Determine the [x, y] coordinate at the center of the cell enclosing the given text.  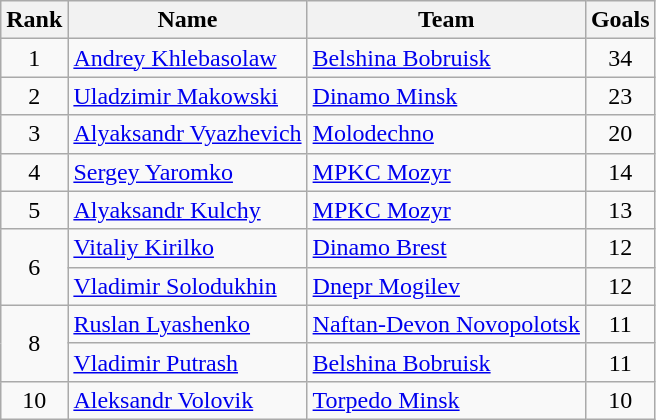
Sergey Yaromko [188, 172]
Uladzimir Makowski [188, 96]
Dnepr Mogilev [446, 286]
8 [34, 343]
Molodechno [446, 134]
3 [34, 134]
1 [34, 58]
Naftan-Devon Novopolotsk [446, 324]
Andrey Khlebasolaw [188, 58]
13 [620, 210]
Alyaksandr Kulchy [188, 210]
Rank [34, 20]
Vladimir Solodukhin [188, 286]
2 [34, 96]
Goals [620, 20]
Vladimir Putrash [188, 362]
Team [446, 20]
Dinamo Minsk [446, 96]
34 [620, 58]
14 [620, 172]
Alyaksandr Vyazhevich [188, 134]
Name [188, 20]
5 [34, 210]
20 [620, 134]
Vitaliy Kirilko [188, 248]
4 [34, 172]
Torpedo Minsk [446, 400]
Dinamo Brest [446, 248]
6 [34, 267]
23 [620, 96]
Aleksandr Volovik [188, 400]
Ruslan Lyashenko [188, 324]
